Determine the (x, y) coordinate at the center of the cell enclosing the given text.  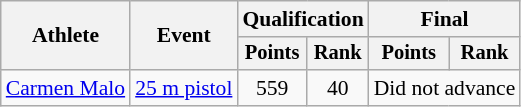
559 (272, 88)
Qualification (302, 19)
Final (445, 19)
25 m pistol (184, 88)
40 (338, 88)
Athlete (66, 36)
Event (184, 36)
Carmen Malo (66, 88)
Did not advance (445, 88)
